Identify which cell holds the provided text, then report its [X, Y] central coordinate. 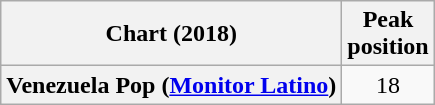
Chart (2018) [172, 34]
Peak position [388, 34]
18 [388, 85]
Venezuela Pop (Monitor Latino) [172, 85]
